Search for the cell housing the specified text and yield its (x, y) center coordinate. 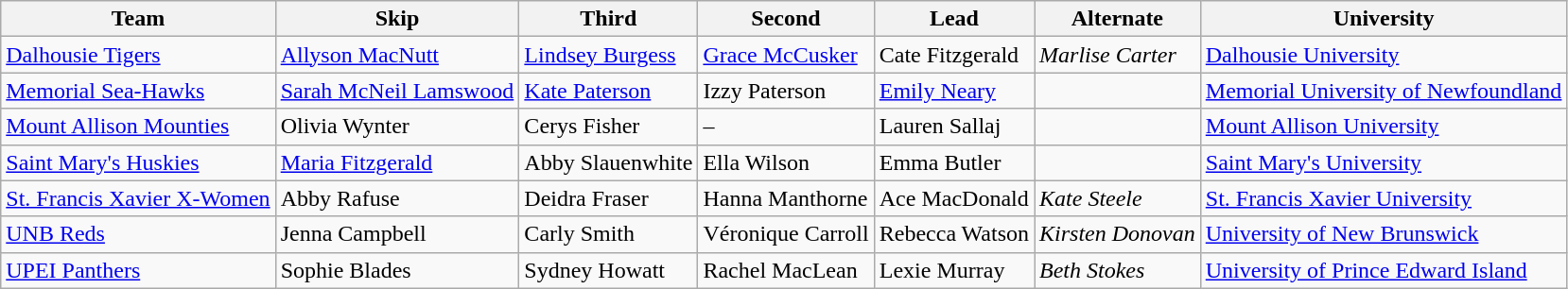
Second (786, 19)
Hanna Manthorne (786, 198)
Emma Butler (953, 162)
UNB Reds (138, 234)
Ella Wilson (786, 162)
Mount Allison University (1384, 127)
Kate Steele (1118, 198)
Allyson MacNutt (397, 55)
Véronique Carroll (786, 234)
Jenna Campbell (397, 234)
Team (138, 19)
Olivia Wynter (397, 127)
St. Francis Xavier University (1384, 198)
Saint Mary's Huskies (138, 162)
Alternate (1118, 19)
Mount Allison Mounties (138, 127)
University of Prince Edward Island (1384, 270)
Lead (953, 19)
– (786, 127)
Lauren Sallaj (953, 127)
Lindsey Burgess (609, 55)
Deidra Fraser (609, 198)
Dalhousie University (1384, 55)
Lexie Murray (953, 270)
Kirsten Donovan (1118, 234)
Rebecca Watson (953, 234)
UPEI Panthers (138, 270)
Rachel MacLean (786, 270)
Cate Fitzgerald (953, 55)
Dalhousie Tigers (138, 55)
Saint Mary's University (1384, 162)
Marlise Carter (1118, 55)
Memorial Sea-Hawks (138, 91)
Third (609, 19)
Abby Rafuse (397, 198)
Emily Neary (953, 91)
Memorial University of Newfoundland (1384, 91)
Carly Smith (609, 234)
Kate Paterson (609, 91)
Cerys Fisher (609, 127)
Sophie Blades (397, 270)
Abby Slauenwhite (609, 162)
Izzy Paterson (786, 91)
Maria Fitzgerald (397, 162)
Sydney Howatt (609, 270)
University (1384, 19)
Grace McCusker (786, 55)
Ace MacDonald (953, 198)
St. Francis Xavier X-Women (138, 198)
University of New Brunswick (1384, 234)
Skip (397, 19)
Sarah McNeil Lamswood (397, 91)
Beth Stokes (1118, 270)
